Extract the [x, y] coordinate from the center of the cell holding the provided text.  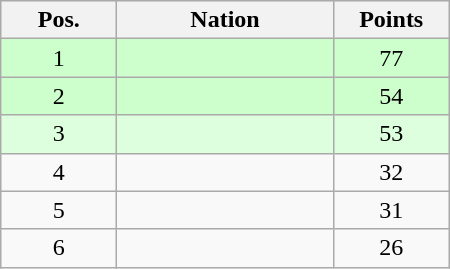
31 [391, 210]
5 [59, 210]
Nation [225, 20]
4 [59, 172]
Points [391, 20]
3 [59, 134]
53 [391, 134]
26 [391, 248]
Pos. [59, 20]
32 [391, 172]
77 [391, 58]
2 [59, 96]
1 [59, 58]
6 [59, 248]
54 [391, 96]
